Provide the (X, Y) coordinate of the cell's center where the given text is located.  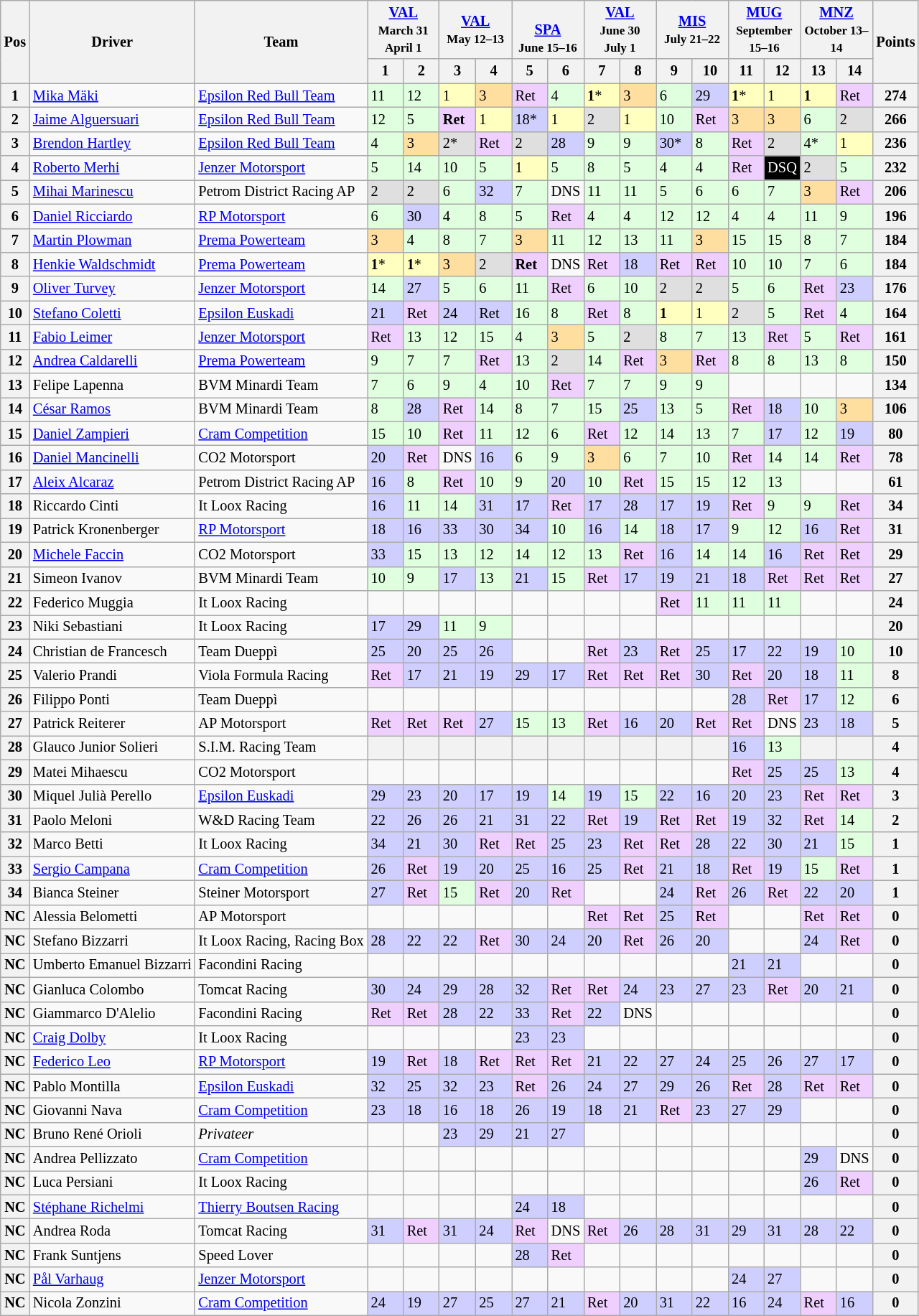
106 (895, 409)
Gianluca Colombo (112, 989)
Craig Dolby (112, 1037)
Oliver Turvey (112, 289)
Michele Faccin (112, 554)
236 (895, 144)
Privateer (281, 1134)
176 (895, 289)
4* (818, 144)
18* (530, 119)
266 (895, 119)
Team (281, 42)
Pål Varhaug (112, 1279)
274 (895, 95)
Martin Plowman (112, 241)
232 (895, 168)
206 (895, 192)
It Loox Racing, Racing Box (281, 941)
MNZOctober 13–14 (837, 29)
Federico Muggia (112, 602)
150 (895, 361)
80 (895, 434)
164 (895, 313)
Driver (112, 42)
Viola Formula Racing (281, 675)
Bruno René Orioli (112, 1134)
Federico Leo (112, 1062)
MUGSeptember 15–16 (764, 29)
61 (895, 482)
Bianca Steiner (112, 892)
Steiner Motorsport (281, 892)
Henkie Waldschmidt (112, 264)
Luca Persiani (112, 1182)
Patrick Kronenberger (112, 530)
Fabio Leimer (112, 337)
Filippo Ponti (112, 699)
Speed Lover (281, 1255)
Daniel Zampieri (112, 434)
VALJune 30July 1 (620, 29)
DSQ (782, 168)
Sergio Campana (112, 869)
Stefano Coletti (112, 313)
Daniel Mancinelli (112, 457)
S.I.M. Racing Team (281, 747)
Stefano Bizzarri (112, 941)
Pablo Montilla (112, 1086)
161 (895, 337)
VALMay 12–13 (475, 29)
Matei Mihaescu (112, 772)
Mihai Marinescu (112, 192)
Simeon Ivanov (112, 579)
Marco Betti (112, 844)
30* (674, 144)
SPAJune 15–16 (549, 29)
Brendon Hartley (112, 144)
Niki Sebastiani (112, 627)
Giammarco D'Alelio (112, 1014)
Christian de Francesch (112, 651)
Felipe Lapenna (112, 386)
134 (895, 386)
Miquel Julià Perello (112, 796)
196 (895, 216)
Jaime Alguersuari (112, 119)
Points (895, 42)
Valerio Prandi (112, 675)
Giovanni Nava (112, 1110)
Paolo Meloni (112, 820)
Mika Mäki (112, 95)
Roberto Merhi (112, 168)
Andrea Caldarelli (112, 361)
Riccardo Cinti (112, 506)
Nicola Zonzini (112, 1303)
Stéphane Richelmi (112, 1207)
Pos (15, 42)
W&D Racing Team (281, 820)
VALMarch 31 April 1 (403, 29)
Alessia Belometti (112, 917)
Frank Suntjens (112, 1255)
Daniel Ricciardo (112, 216)
Aleix Alcaraz (112, 482)
Andrea Pellizzato (112, 1159)
2* (457, 144)
Thierry Boutsen Racing (281, 1207)
MISJuly 21–22 (692, 29)
78 (895, 457)
Glauco Junior Solieri (112, 747)
Andrea Roda (112, 1231)
Patrick Reiterer (112, 724)
César Ramos (112, 409)
Umberto Emanuel Bizzarri (112, 965)
